From the cell containing the given text, extract its center point as (X, Y) coordinate. 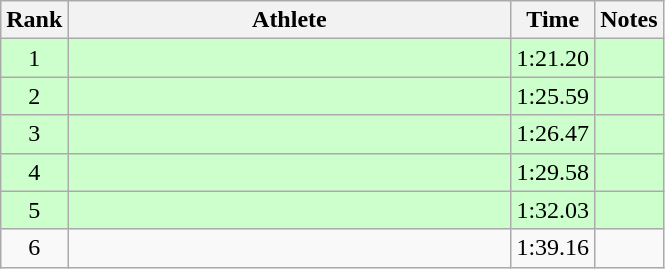
Rank (34, 20)
Athlete (290, 20)
1:32.03 (553, 210)
1 (34, 58)
5 (34, 210)
3 (34, 134)
4 (34, 172)
1:39.16 (553, 248)
Notes (629, 20)
Time (553, 20)
1:25.59 (553, 96)
1:29.58 (553, 172)
1:26.47 (553, 134)
1:21.20 (553, 58)
2 (34, 96)
6 (34, 248)
